Find where the given text appears and provide that cell's center as [X, Y] coordinate. 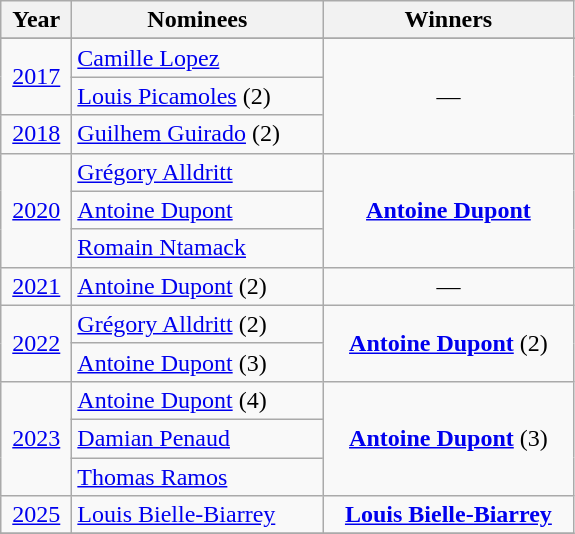
Grégory Alldritt [198, 172]
Year [36, 20]
2018 [36, 134]
Nominees [198, 20]
2023 [36, 438]
2021 [36, 286]
Thomas Ramos [198, 477]
Damian Penaud [198, 438]
Guilhem Guirado (2) [198, 134]
2022 [36, 343]
2025 [36, 515]
Louis Picamoles (2) [198, 96]
Antoine Dupont (4) [198, 400]
Romain Ntamack [198, 248]
Winners [448, 20]
Grégory Alldritt (2) [198, 324]
2020 [36, 210]
Camille Lopez [198, 58]
2017 [36, 77]
